Scan for the cell matching the given text and deliver its [X, Y] coordinate at center. 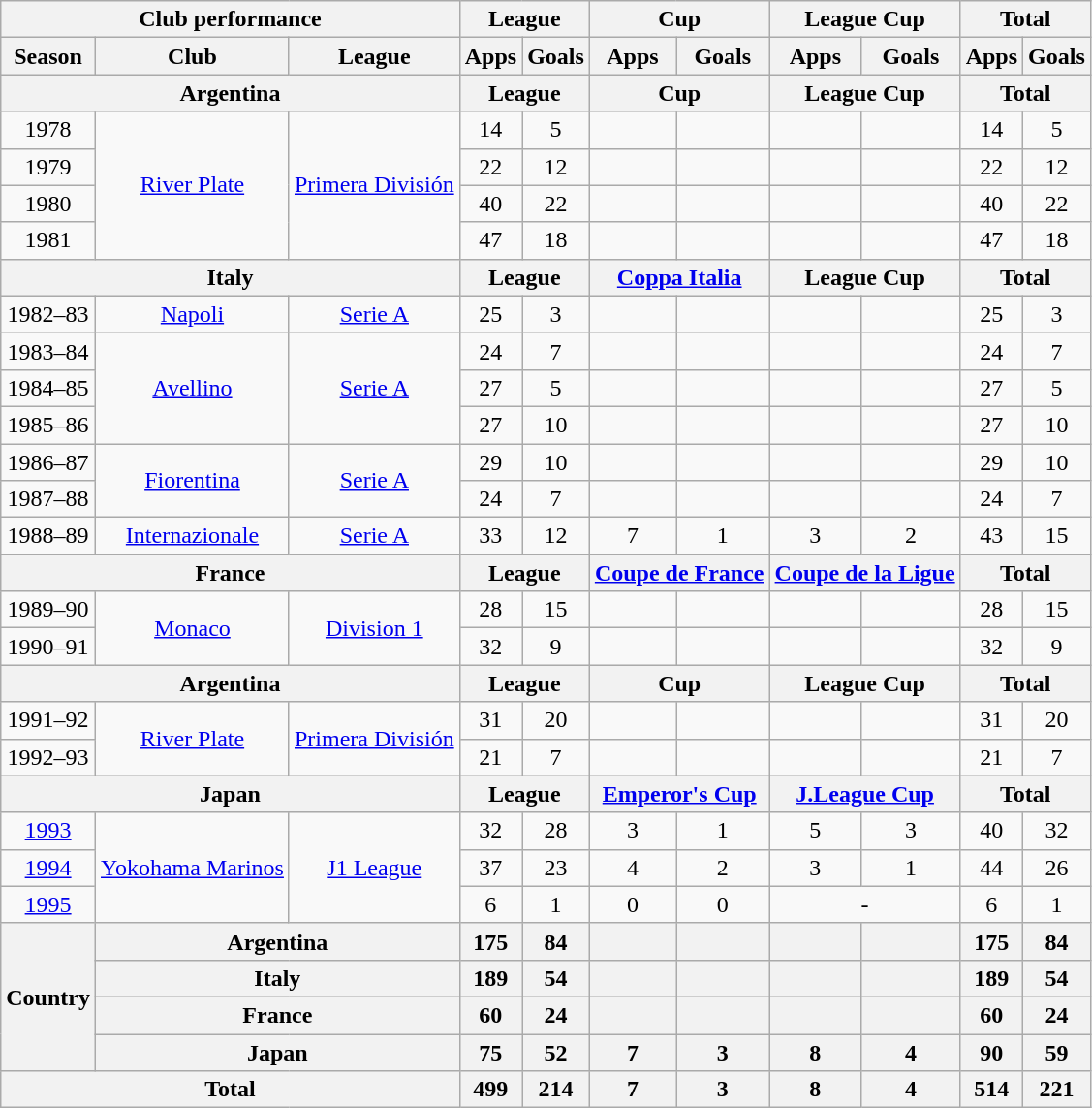
Monaco [192, 628]
26 [1057, 868]
Yokohama Marinos [192, 868]
1982–83 [48, 314]
1989–90 [48, 610]
499 [490, 1090]
33 [490, 536]
44 [991, 868]
1979 [48, 167]
75 [490, 1052]
Division 1 [374, 628]
Internazionale [192, 536]
43 [991, 536]
1993 [48, 831]
J.League Cup [864, 794]
Napoli [192, 314]
Avellino [192, 388]
1983–84 [48, 351]
1991–92 [48, 720]
Fiorentina [192, 481]
1986–87 [48, 462]
Club performance [231, 19]
23 [556, 868]
Season [48, 56]
1988–89 [48, 536]
- [864, 904]
Emperor's Cup [679, 794]
59 [1057, 1052]
Coupe de France [679, 573]
1990–91 [48, 647]
1987–88 [48, 499]
1978 [48, 130]
Club [192, 56]
1981 [48, 240]
52 [556, 1052]
J1 League [374, 868]
1984–85 [48, 388]
221 [1057, 1090]
1985–86 [48, 425]
1980 [48, 204]
1992–93 [48, 757]
37 [490, 868]
514 [991, 1090]
214 [556, 1090]
Coupe de la Ligue [864, 573]
1995 [48, 904]
Coppa Italia [679, 277]
1994 [48, 868]
Country [48, 997]
90 [991, 1052]
